Return the (x, y) coordinate for the center point of the cell that contains the specified text.  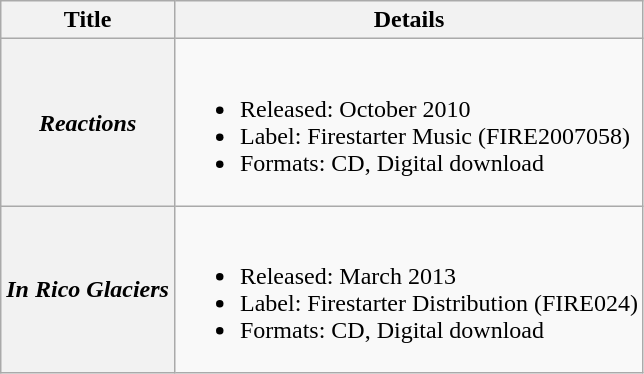
In Rico Glaciers (88, 290)
Details (408, 20)
Released: October 2010Label: Firestarter Music (FIRE2007058)Formats: CD, Digital download (408, 122)
Reactions (88, 122)
Title (88, 20)
Released: March 2013Label: Firestarter Distribution (FIRE024)Formats: CD, Digital download (408, 290)
